Find where the given text appears and provide that cell's center as (x, y) coordinate. 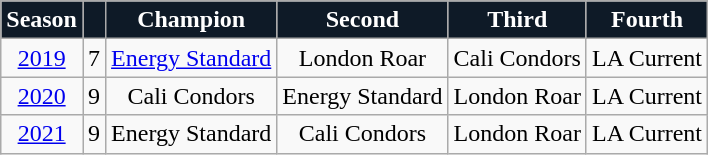
Champion (192, 20)
2019 (42, 58)
Third (517, 20)
2021 (42, 134)
7 (94, 58)
Season (42, 20)
Fourth (646, 20)
Second (362, 20)
2020 (42, 96)
